Identify which cell holds the provided text, then report its [x, y] central coordinate. 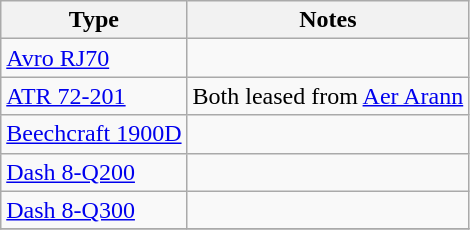
ATR 72-201 [94, 96]
Both leased from Aer Arann [328, 96]
Beechcraft 1900D [94, 134]
Notes [328, 20]
Dash 8-Q200 [94, 172]
Type [94, 20]
Dash 8-Q300 [94, 210]
Avro RJ70 [94, 58]
